Output the (X, Y) coordinate of the center of the cell containing the given text.  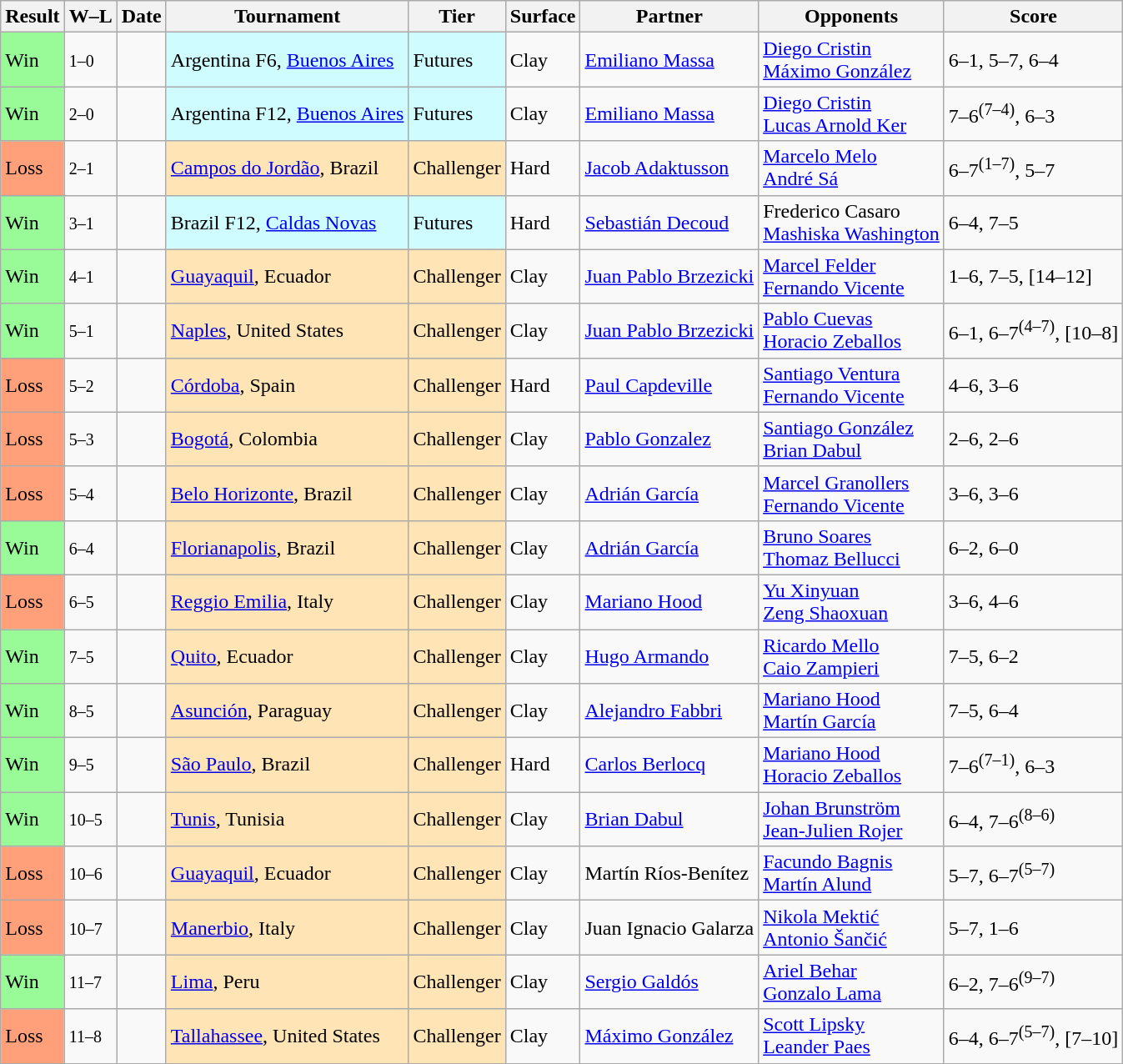
Scott Lipsky Leander Paes (852, 1036)
Manerbio, Italy (287, 927)
1–6, 7–5, [14–12] (1033, 277)
Carlos Berlocq (669, 765)
7–5, 6–4 (1033, 710)
Juan Ignacio Galarza (669, 927)
6–4 (90, 547)
Mariano Hood (669, 602)
Campos do Jordão, Brazil (287, 168)
Florianapolis, Brazil (287, 547)
Tallahassee, United States (287, 1036)
6–7(1–7), 5–7 (1033, 168)
2–1 (90, 168)
Quito, Ecuador (287, 655)
6–2, 7–6(9–7) (1033, 982)
Reggio Emilia, Italy (287, 602)
5–1 (90, 330)
Diego Cristin Máximo González (852, 60)
Tournament (287, 17)
Date (142, 17)
Mariano Hood Horacio Zeballos (852, 765)
7–6(7–1), 6–3 (1033, 765)
Argentina F12, Buenos Aires (287, 113)
4–1 (90, 277)
6–4, 6–7(5–7), [7–10] (1033, 1036)
Máximo González (669, 1036)
5–4 (90, 494)
Martín Ríos-Benítez (669, 874)
2–6, 2–6 (1033, 439)
Facundo Bagnis Martín Alund (852, 874)
3–1 (90, 222)
8–5 (90, 710)
Santiago Ventura Fernando Vicente (852, 385)
3–6, 3–6 (1033, 494)
Brazil F12, Caldas Novas (287, 222)
Pablo Gonzalez (669, 439)
Johan Brunström Jean-Julien Rojer (852, 819)
Belo Horizonte, Brazil (287, 494)
Argentina F6, Buenos Aires (287, 60)
7–5 (90, 655)
Hugo Armando (669, 655)
2–0 (90, 113)
Yu Xinyuan Zeng Shaoxuan (852, 602)
Sebastián Decoud (669, 222)
9–5 (90, 765)
5–3 (90, 439)
10–5 (90, 819)
Marcelo Melo André Sá (852, 168)
Bruno Soares Thomaz Bellucci (852, 547)
W–L (90, 17)
4–6, 3–6 (1033, 385)
Diego Cristin Lucas Arnold Ker (852, 113)
Asunción, Paraguay (287, 710)
3–6, 4–6 (1033, 602)
Santiago González Brian Dabul (852, 439)
7–5, 6–2 (1033, 655)
Frederico Casaro Mashiska Washington (852, 222)
11–8 (90, 1036)
6–4, 7–5 (1033, 222)
6–4, 7–6(8–6) (1033, 819)
10–6 (90, 874)
Paul Capdeville (669, 385)
6–1, 5–7, 6–4 (1033, 60)
Mariano Hood Martín García (852, 710)
Surface (543, 17)
10–7 (90, 927)
11–7 (90, 982)
Opponents (852, 17)
7–6(7–4), 6–3 (1033, 113)
5–2 (90, 385)
Brian Dabul (669, 819)
Result (33, 17)
5–7, 6–7(5–7) (1033, 874)
Marcel Felder Fernando Vicente (852, 277)
6–2, 6–0 (1033, 547)
Ariel Behar Gonzalo Lama (852, 982)
Marcel Granollers Fernando Vicente (852, 494)
Sergio Galdós (669, 982)
Nikola Mektić Antonio Šančić (852, 927)
Pablo Cuevas Horacio Zeballos (852, 330)
Ricardo Mello Caio Zampieri (852, 655)
Partner (669, 17)
Tunis, Tunisia (287, 819)
1–0 (90, 60)
Naples, United States (287, 330)
Alejandro Fabbri (669, 710)
6–1, 6–7(4–7), [10–8] (1033, 330)
Tier (457, 17)
Córdoba, Spain (287, 385)
Bogotá, Colombia (287, 439)
Score (1033, 17)
Jacob Adaktusson (669, 168)
6–5 (90, 602)
Lima, Peru (287, 982)
5–7, 1–6 (1033, 927)
São Paulo, Brazil (287, 765)
